Extract the (x, y) coordinate from the center of the cell holding the provided text.  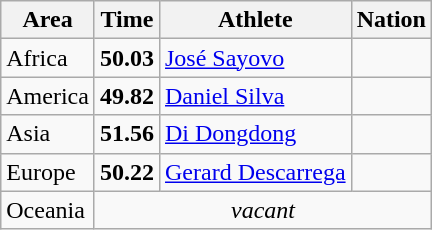
Asia (48, 134)
José Sayovo (255, 58)
50.03 (126, 58)
Area (48, 20)
50.22 (126, 172)
Gerard Descarrega (255, 172)
Time (126, 20)
Africa (48, 58)
Daniel Silva (255, 96)
America (48, 96)
Athlete (255, 20)
Di Dongdong (255, 134)
51.56 (126, 134)
vacant (262, 210)
Oceania (48, 210)
Europe (48, 172)
Nation (391, 20)
49.82 (126, 96)
